Determine the [X, Y] coordinate at the center of the cell enclosing the given text.  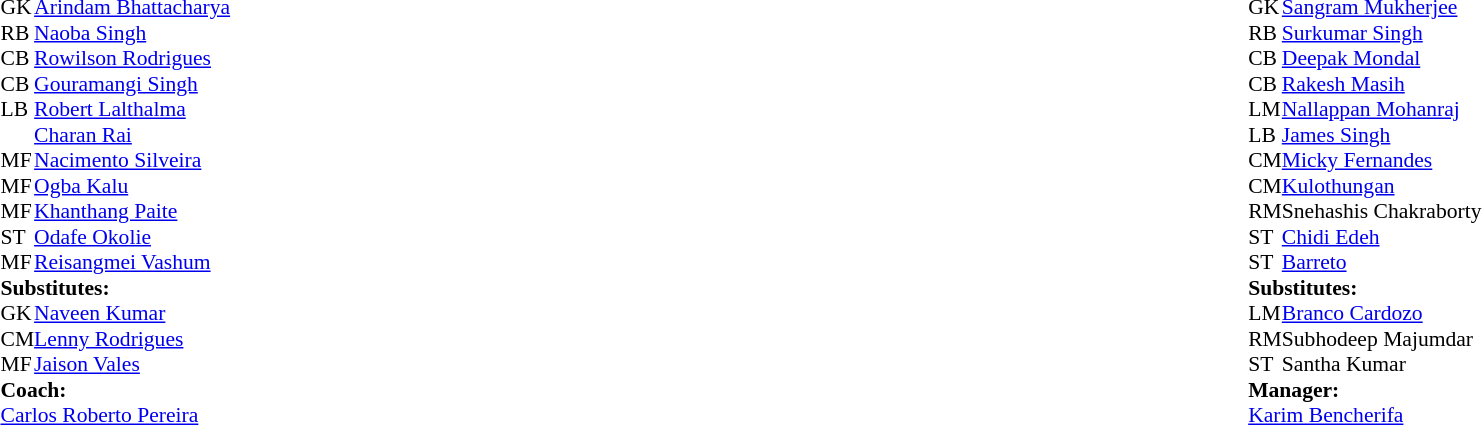
Micky Fernandes [1382, 161]
Nacimento Silveira [132, 161]
Charan Rai [132, 135]
Barreto [1382, 263]
James Singh [1382, 135]
Jaison Vales [132, 365]
Deepak Mondal [1382, 59]
Khanthang Paite [132, 211]
Chidi Edeh [1382, 237]
Naoba Singh [132, 33]
Robert Lalthalma [132, 109]
Coach: [115, 390]
Lenny Rodrigues [132, 339]
Ogba Kalu [132, 186]
Subhodeep Majumdar [1382, 339]
Gouramangi Singh [132, 84]
Kulothungan [1382, 186]
Snehashis Chakraborty [1382, 211]
Rowilson Rodrigues [132, 59]
Nallappan Mohanraj [1382, 109]
Reisangmei Vashum [132, 263]
Rakesh Masih [1382, 84]
Manager: [1364, 390]
Surkumar Singh [1382, 33]
Naveen Kumar [132, 313]
Odafe Okolie [132, 237]
GK [17, 313]
Branco Cardozo [1382, 313]
Santha Kumar [1382, 365]
